Determine the (x, y) coordinate at the center of the cell enclosing the given text.  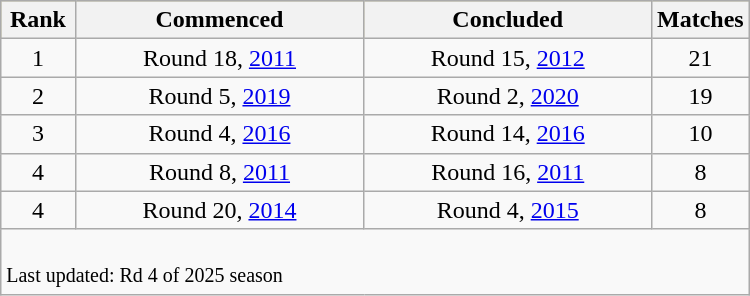
Commenced (220, 20)
Rank (38, 20)
10 (701, 134)
Round 8, 2011 (220, 172)
21 (701, 58)
Round 20, 2014 (220, 210)
19 (701, 96)
Round 2, 2020 (508, 96)
Round 16, 2011 (508, 172)
1 (38, 58)
Last updated: Rd 4 of 2025 season (375, 262)
2 (38, 96)
Matches (701, 20)
3 (38, 134)
Round 18, 2011 (220, 58)
Concluded (508, 20)
Round 5, 2019 (220, 96)
Round 4, 2015 (508, 210)
Round 15, 2012 (508, 58)
Round 14, 2016 (508, 134)
Round 4, 2016 (220, 134)
